Capture the cell that displays the provided text and extract its [X, Y] central coordinate. 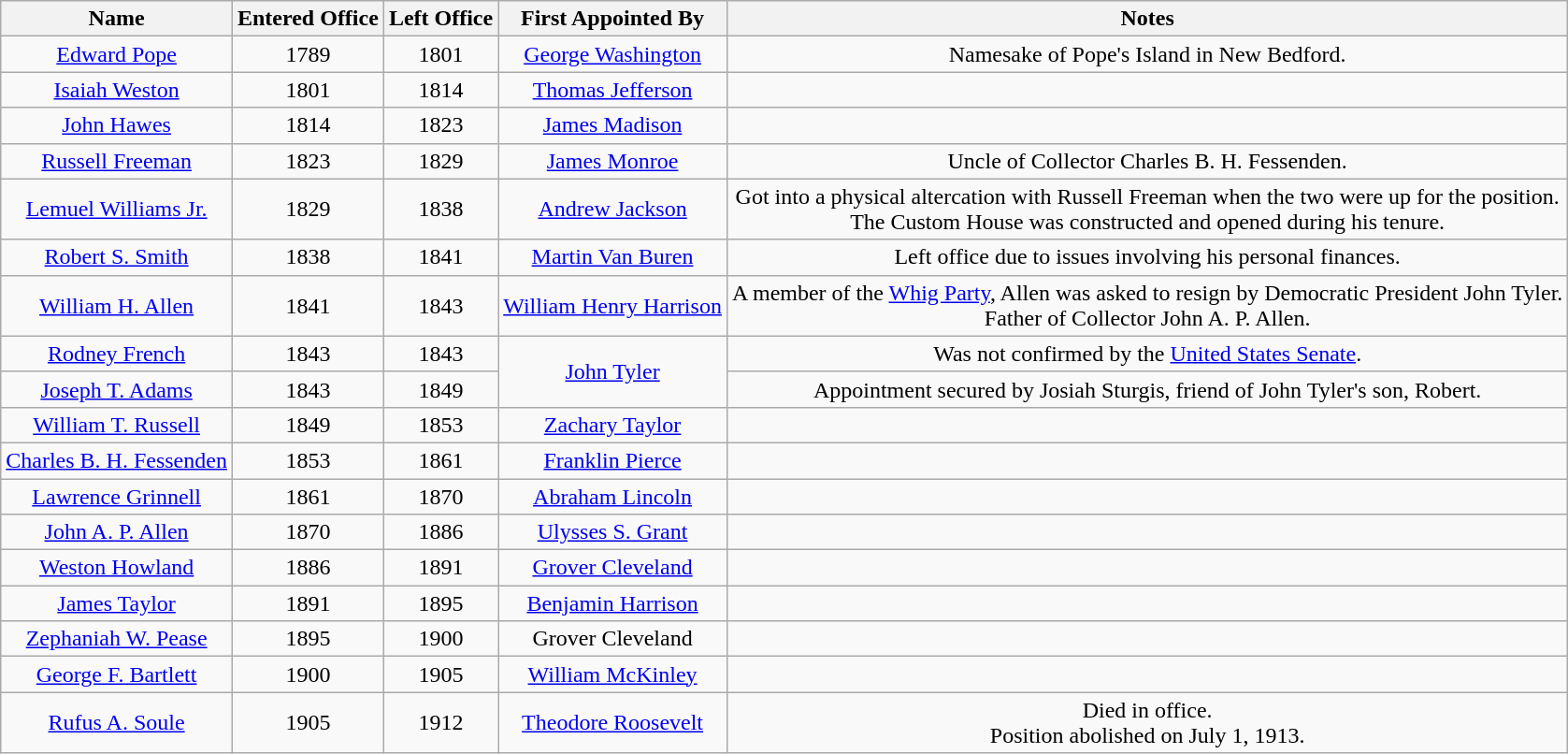
1789 [308, 54]
Was not confirmed by the United States Senate. [1146, 354]
George Washington [613, 54]
John A. P. Allen [117, 532]
James Taylor [117, 603]
Left office due to issues involving his personal finances. [1146, 257]
Isaiah Weston [117, 90]
Notes [1146, 19]
Martin Van Buren [613, 257]
William T. Russell [117, 425]
Abraham Lincoln [613, 497]
Thomas Jefferson [613, 90]
Rodney French [117, 354]
Edward Pope [117, 54]
John Hawes [117, 125]
Rufus A. Soule [117, 722]
1912 [440, 722]
James Madison [613, 125]
Andrew Jackson [613, 210]
Zachary Taylor [613, 425]
A member of the Whig Party, Allen was asked to resign by Democratic President John Tyler.Father of Collector John A. P. Allen. [1146, 305]
Charles B. H. Fessenden [117, 460]
Benjamin Harrison [613, 603]
Name [117, 19]
George F. Bartlett [117, 674]
Ulysses S. Grant [613, 532]
William H. Allen [117, 305]
William Henry Harrison [613, 305]
Lawrence Grinnell [117, 497]
Franklin Pierce [613, 460]
Namesake of Pope's Island in New Bedford. [1146, 54]
John Tyler [613, 371]
Left Office [440, 19]
William McKinley [613, 674]
First Appointed By [613, 19]
Uncle of Collector Charles B. H. Fessenden. [1146, 161]
Weston Howland [117, 568]
Died in office.Position abolished on July 1, 1913. [1146, 722]
Joseph T. Adams [117, 389]
Robert S. Smith [117, 257]
James Monroe [613, 161]
Entered Office [308, 19]
Appointment secured by Josiah Sturgis, friend of John Tyler's son, Robert. [1146, 389]
Zephaniah W. Pease [117, 639]
Lemuel Williams Jr. [117, 210]
Theodore Roosevelt [613, 722]
Russell Freeman [117, 161]
